Find where the given text appears and provide that cell's center as [x, y] coordinate. 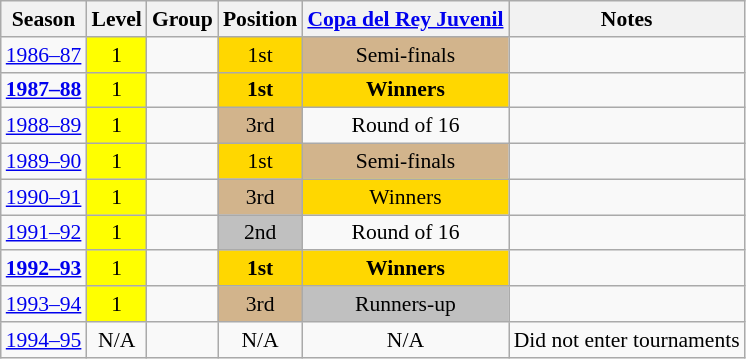
1991–92 [44, 233]
Copa del Rey Juvenil [405, 19]
Position [260, 19]
Did not enter tournaments [627, 340]
1993–94 [44, 304]
Runners-up [405, 304]
Season [44, 19]
1987–88 [44, 90]
Level [116, 19]
1990–91 [44, 197]
1992–93 [44, 269]
1994–95 [44, 340]
1989–90 [44, 162]
Group [182, 19]
1986–87 [44, 55]
Notes [627, 19]
2nd [260, 233]
1988–89 [44, 126]
